Return (x, y) of the center of cell containing provided text 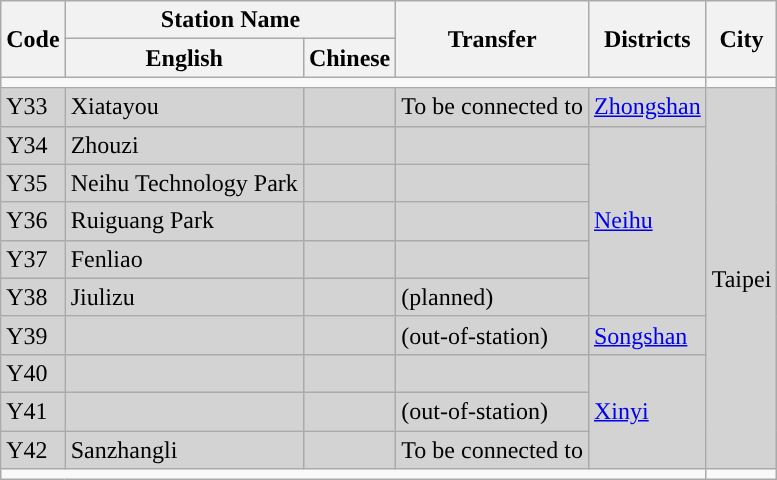
Y37 (33, 259)
Zhongshan (647, 107)
English (184, 58)
Code (33, 39)
(planned) (492, 297)
Y41 (33, 411)
Xiatayou (184, 107)
Y39 (33, 335)
Y40 (33, 373)
Neihu Technology Park (184, 183)
City (742, 39)
Districts (647, 39)
Chinese (349, 58)
Zhouzi (184, 145)
Y42 (33, 449)
Y38 (33, 297)
Y36 (33, 221)
Ruiguang Park (184, 221)
Y35 (33, 183)
Fenliao (184, 259)
Jiulizu (184, 297)
Neihu (647, 221)
Sanzhangli (184, 449)
Station Name (230, 20)
Taipei (742, 278)
Xinyi (647, 411)
Transfer (492, 39)
Y34 (33, 145)
Songshan (647, 335)
Y33 (33, 107)
